Return the [x, y] coordinate for the center point of the cell that contains the specified text.  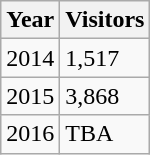
2015 [30, 96]
1,517 [105, 58]
Year [30, 20]
Visitors [105, 20]
3,868 [105, 96]
2014 [30, 58]
TBA [105, 134]
2016 [30, 134]
